Provide the (X, Y) coordinate of the cell's center where the given text is located.  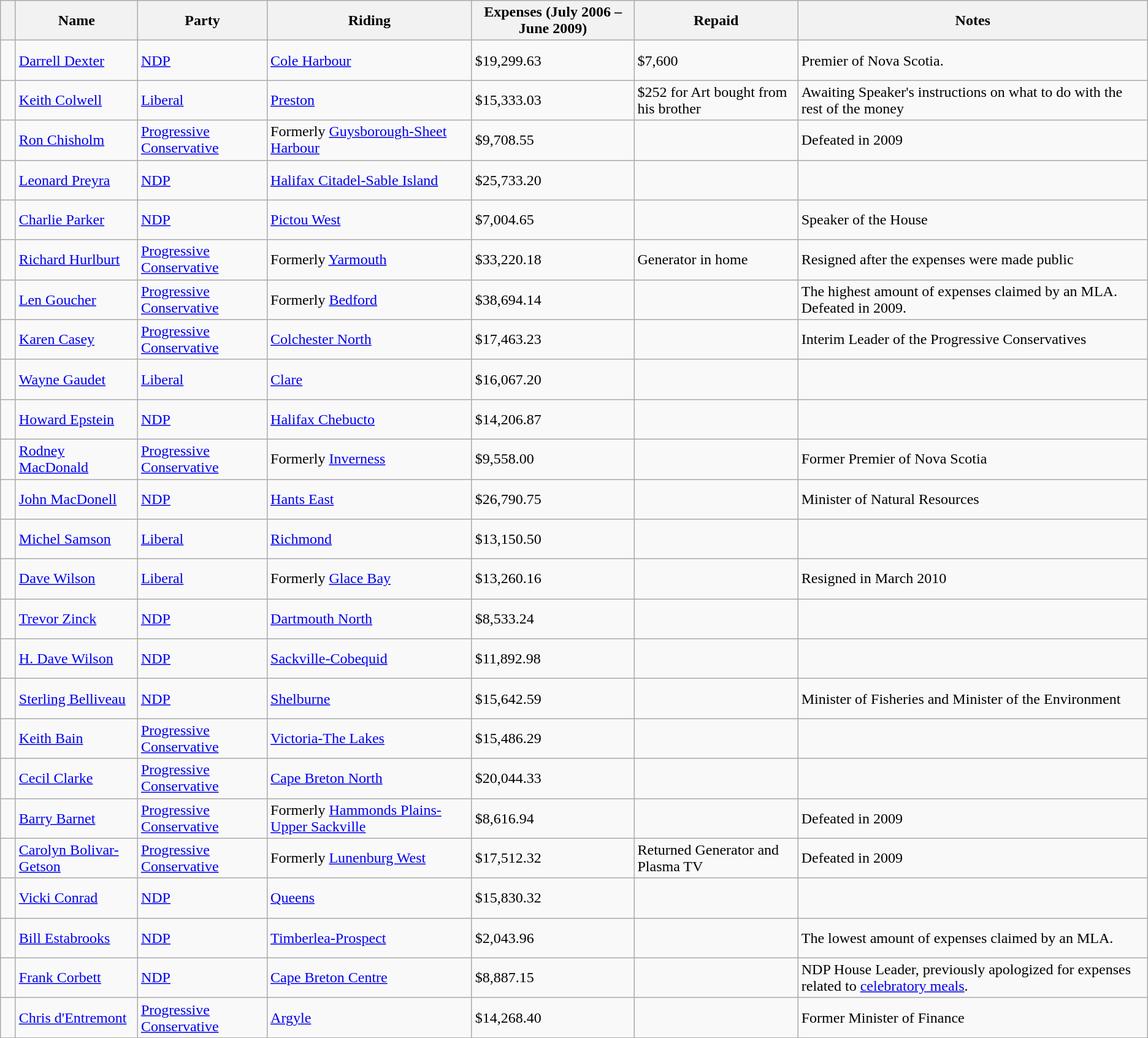
Richard Hurlburt (76, 260)
Argyle (370, 1018)
$2,043.96 (553, 938)
Returned Generator and Plasma TV (716, 858)
$8,533.24 (553, 619)
$7,600 (716, 60)
Formerly Glace Bay (370, 579)
The highest amount of expenses claimed by an MLA. Defeated in 2009. (973, 299)
Wayne Gaudet (76, 379)
$16,067.20 (553, 379)
Cape Breton Centre (370, 977)
Vicki Conrad (76, 898)
Former Minister of Finance (973, 1018)
$11,892.98 (553, 658)
Cole Harbour (370, 60)
Victoria-The Lakes (370, 738)
$26,790.75 (553, 499)
John MacDonell (76, 499)
Hants East (370, 499)
Interim Leader of the Progressive Conservatives (973, 340)
Minister of Natural Resources (973, 499)
Halifax Citadel-Sable Island (370, 180)
Awaiting Speaker's instructions on what to do with the rest of the money (973, 101)
$13,260.16 (553, 579)
$15,642.59 (553, 699)
Richmond (370, 540)
$8,887.15 (553, 977)
Queens (370, 898)
$14,206.87 (553, 419)
Formerly Guysborough-Sheet Harbour (370, 140)
Carolyn Bolivar-Getson (76, 858)
Formerly Bedford (370, 299)
$33,220.18 (553, 260)
H. Dave Wilson (76, 658)
Premier of Nova Scotia. (973, 60)
Halifax Chebucto (370, 419)
Cecil Clarke (76, 779)
Colchester North (370, 340)
$17,463.23 (553, 340)
$9,708.55 (553, 140)
Former Premier of Nova Scotia (973, 459)
Keith Bain (76, 738)
Bill Estabrooks (76, 938)
Howard Epstein (76, 419)
$14,268.40 (553, 1018)
$9,558.00 (553, 459)
Minister of Fisheries and Minister of the Environment (973, 699)
$15,333.03 (553, 101)
Sterling Belliveau (76, 699)
Formerly Hammonds Plains-Upper Sackville (370, 818)
Speaker of the House (973, 219)
Dartmouth North (370, 619)
Chris d'Entremont (76, 1018)
Len Goucher (76, 299)
Darrell Dexter (76, 60)
Formerly Yarmouth (370, 260)
Name (76, 21)
$38,694.14 (553, 299)
Rodney MacDonald (76, 459)
Shelburne (370, 699)
Resigned after the expenses were made public (973, 260)
Party (202, 21)
Ron Chisholm (76, 140)
$20,044.33 (553, 779)
NDP House Leader, previously apologized for expenses related to celebratory meals. (973, 977)
$17,512.32 (553, 858)
Notes (973, 21)
$7,004.65 (553, 219)
Dave Wilson (76, 579)
Pictou West (370, 219)
Leonard Preyra (76, 180)
$15,486.29 (553, 738)
Keith Colwell (76, 101)
$8,616.94 (553, 818)
Clare (370, 379)
Trevor Zinck (76, 619)
Cape Breton North (370, 779)
Michel Samson (76, 540)
Timberlea-Prospect (370, 938)
Barry Barnet (76, 818)
Repaid (716, 21)
$25,733.20 (553, 180)
Expenses (July 2006 – June 2009) (553, 21)
$19,299.63 (553, 60)
Riding (370, 21)
Sackville-Cobequid (370, 658)
The lowest amount of expenses claimed by an MLA. (973, 938)
Karen Casey (76, 340)
Resigned in March 2010 (973, 579)
Charlie Parker (76, 219)
$15,830.32 (553, 898)
$13,150.50 (553, 540)
Frank Corbett (76, 977)
Preston (370, 101)
Formerly Inverness (370, 459)
Formerly Lunenburg West (370, 858)
Generator in home (716, 260)
$252 for Art bought from his brother (716, 101)
